Scan for the cell matching the given text and deliver its [X, Y] coordinate at center. 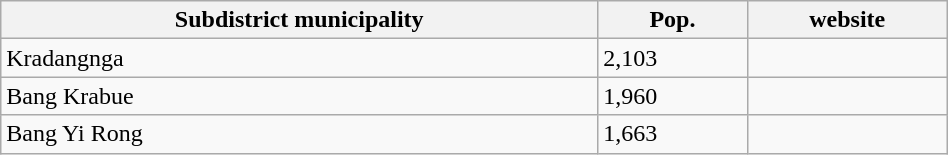
Bang Yi Rong [300, 134]
2,103 [673, 58]
website [847, 20]
1,960 [673, 96]
Pop. [673, 20]
1,663 [673, 134]
Bang Krabue [300, 96]
Kradangnga [300, 58]
Subdistrict municipality [300, 20]
